Locate the cell with the specified text and output its (X, Y) center coordinate. 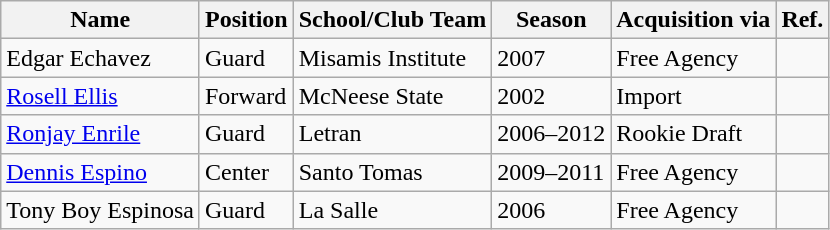
Dennis Espino (100, 172)
Rosell Ellis (100, 96)
Letran (392, 134)
Edgar Echavez (100, 58)
Santo Tomas (392, 172)
Misamis Institute (392, 58)
2009–2011 (552, 172)
2007 (552, 58)
La Salle (392, 210)
Rookie Draft (694, 134)
2006 (552, 210)
2002 (552, 96)
Acquisition via (694, 20)
McNeese State (392, 96)
2006–2012 (552, 134)
School/Club Team (392, 20)
Import (694, 96)
Position (246, 20)
Name (100, 20)
Tony Boy Espinosa (100, 210)
Season (552, 20)
Forward (246, 96)
Ref. (802, 20)
Ronjay Enrile (100, 134)
Center (246, 172)
